Return (x, y) of the center of cell containing provided text 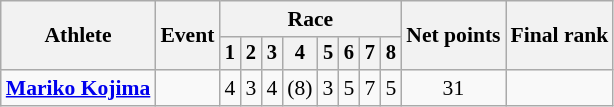
Race (310, 19)
Mariko Kojima (78, 88)
6 (348, 54)
Athlete (78, 36)
(8) (300, 88)
8 (390, 54)
2 (250, 54)
1 (230, 54)
Event (187, 36)
31 (453, 88)
Final rank (560, 36)
Net points (453, 36)
